Search for the cell housing the specified text and yield its [X, Y] center coordinate. 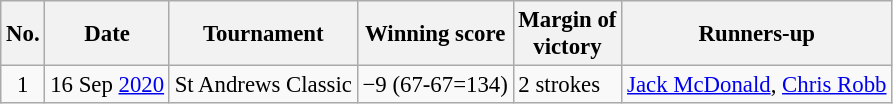
−9 (67-67=134) [435, 85]
Jack McDonald, Chris Robb [757, 85]
Tournament [263, 34]
St Andrews Classic [263, 85]
1 [23, 85]
Winning score [435, 34]
16 Sep 2020 [107, 85]
Date [107, 34]
No. [23, 34]
Margin ofvictory [568, 34]
2 strokes [568, 85]
Runners-up [757, 34]
